Pinpoint the cell where the given text exists, returning its [X, Y] midpoint coordinate. 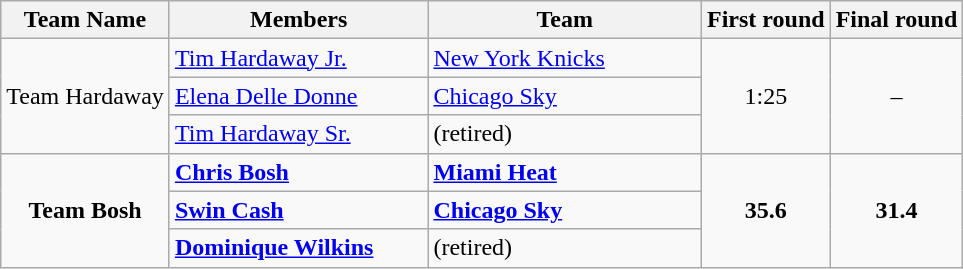
Members [298, 20]
Team Name [86, 20]
New York Knicks [565, 58]
First round [766, 20]
Tim Hardaway Sr. [298, 134]
Miami Heat [565, 172]
Chris Bosh [298, 172]
Elena Delle Donne [298, 96]
Team [565, 20]
– [896, 96]
35.6 [766, 210]
31.4 [896, 210]
Team Hardaway [86, 96]
Final round [896, 20]
Swin Cash [298, 210]
1:25 [766, 96]
Team Bosh [86, 210]
Dominique Wilkins [298, 248]
Tim Hardaway Jr. [298, 58]
